Extract the [x, y] coordinate from the center of the cell holding the provided text.  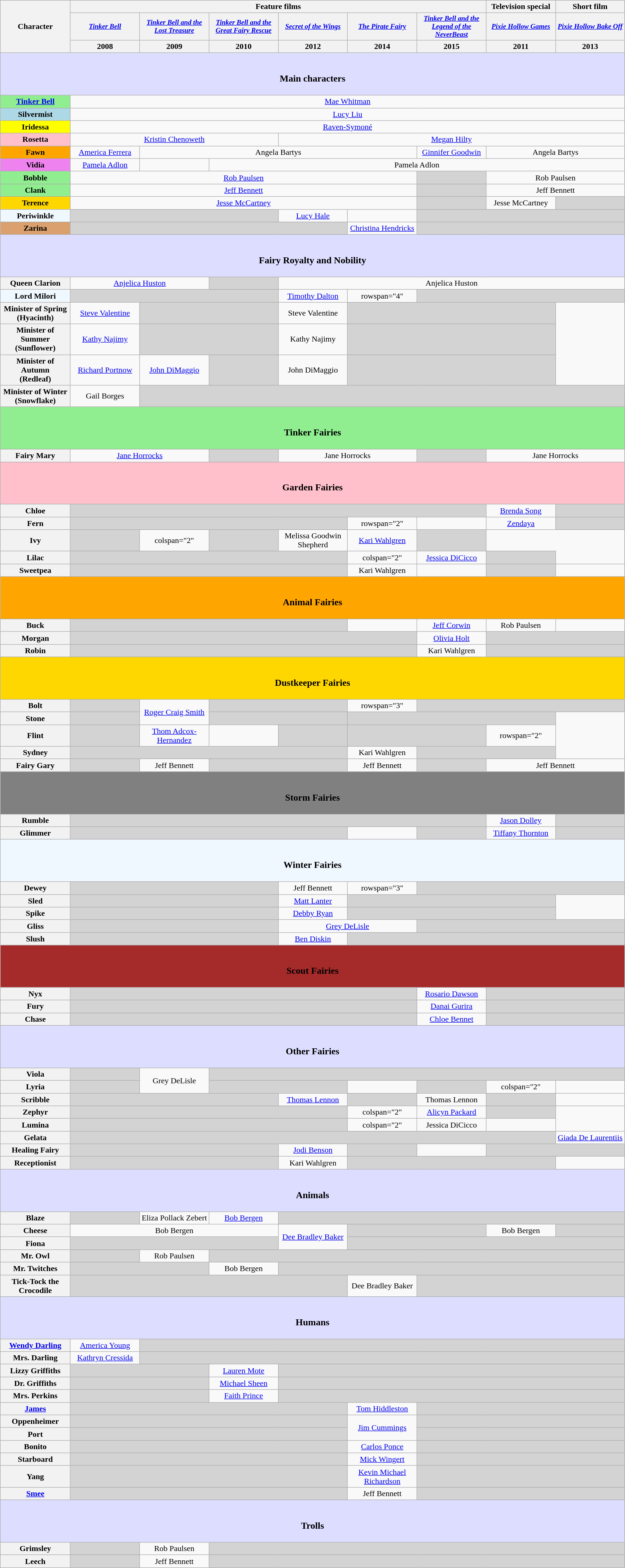
Fairy Royalty and Nobility [313, 256]
Thom Adcox-Hernandez [174, 736]
2013 [590, 47]
Nyx [35, 994]
Olivia Holt [452, 638]
Kristin Chenoweth [174, 139]
Lord Milori [35, 296]
Bobble [35, 177]
Lizzy Griffiths [35, 1371]
Kevin Michael Richardson [382, 1476]
Mae Whitman [348, 102]
2010 [243, 47]
Matt Lanter [313, 901]
Slush [35, 939]
Rumble [35, 820]
rowspan="4" [382, 296]
Animal Fairies [313, 598]
Giada De Laurentiis [590, 1138]
Timothy Dalton [313, 296]
Animals [313, 1190]
2012 [313, 47]
The Pirate Fairy [382, 27]
Zendaya [521, 523]
Trolls [313, 1521]
Brenda Song [521, 511]
Cheese [35, 1230]
Lucy Hale [313, 215]
Grimsley [35, 1549]
Gliss [35, 926]
Other Fairies [313, 1047]
Fairy Mary [35, 455]
Jeff Corwin [452, 625]
Ginnifer Goodwin [452, 152]
Flint [35, 736]
Minister of Spring(Hyacinth) [35, 313]
Ben Diskin [313, 939]
Robin [35, 651]
Healing Fairy [35, 1150]
Fairy Gary [35, 765]
Lilac [35, 558]
America Ferrera [105, 152]
Yang [35, 1476]
Scribble [35, 1100]
Gail Borges [105, 396]
James [35, 1409]
Rosetta [35, 139]
Pixie Hollow Games [521, 27]
Raven-Symoné [348, 127]
Fern [35, 523]
Main characters [313, 74]
Winter Fairies [313, 860]
Vidia [35, 165]
Minister of Summer(Sunflower) [35, 339]
Fawn [35, 152]
Character [35, 27]
Glimmer [35, 833]
Short film [590, 7]
Sled [35, 901]
Carlos Ponce [382, 1446]
Mrs. Perkins [35, 1396]
Bonito [35, 1446]
Roger Craig Smith [174, 712]
Television special [521, 7]
Smee [35, 1493]
Gelata [35, 1138]
Queen Clarion [35, 283]
Chase [35, 1019]
Viola [35, 1074]
2015 [452, 47]
Faith Prince [243, 1396]
Mrs. Darling [35, 1358]
Megan Hilty [452, 139]
Minister of Winter(Snowflake) [35, 396]
Sydney [35, 753]
Stone [35, 718]
Oppenheimer [35, 1421]
Terence [35, 203]
Morgan [35, 638]
Richard Portnow [105, 370]
Bolt [35, 706]
2008 [105, 47]
Michael Sheen [243, 1383]
Tinker Bell and the Lost Treasure [174, 27]
Zephyr [35, 1112]
Tinker Bell and the Legend of the NeverBeast [452, 27]
Humans [313, 1318]
Lumina [35, 1125]
Alicyn Packard [452, 1112]
2009 [174, 47]
Pixie Hollow Bake Off [590, 27]
Iridessa [35, 127]
Sweetpea [35, 570]
Eliza Pollack Zebert [174, 1218]
Kathryn Cressida [105, 1358]
Chloe Bennet [452, 1019]
Lyria [35, 1087]
Blaze [35, 1218]
Garden Fairies [313, 483]
Zarina [35, 228]
Dr. Griffiths [35, 1383]
Spike [35, 914]
Mr. Owl [35, 1256]
Danai Gurira [452, 1006]
Storm Fairies [313, 793]
Melissa Goodwin Shepherd [313, 541]
Secret of the Wings [313, 27]
Lucy Liu [348, 114]
Buck [35, 625]
Christina Hendricks [382, 228]
Fiona [35, 1243]
Wendy Darling [35, 1345]
Fury [35, 1006]
Tom Hiddleston [382, 1409]
Tiffany Thornton [521, 833]
Minister of Autumn(Redleaf) [35, 370]
Chloe [35, 511]
Dustkeeper Fairies [313, 678]
Debby Ryan [313, 914]
Leech [35, 1561]
Tinker Bell and the Great Fairy Rescue [243, 27]
Lauren Mote [243, 1371]
Clank [35, 190]
Silvermist [35, 114]
Starboard [35, 1459]
Jodi Benson [313, 1150]
Rosario Dawson [452, 994]
Ivy [35, 541]
Scout Fairies [313, 966]
Mr. Twitches [35, 1268]
2011 [521, 47]
2014 [382, 47]
Feature films [278, 7]
Tick-Tock the Crocodile [35, 1286]
Port [35, 1434]
Periwinkle [35, 215]
Jim Cummings [382, 1428]
Jason Dolley [521, 820]
Tinker Fairies [313, 428]
Dewey [35, 888]
Mick Wingert [382, 1459]
America Young [105, 1345]
Receptionist [35, 1163]
